Capture the cell that displays the provided text and extract its [x, y] central coordinate. 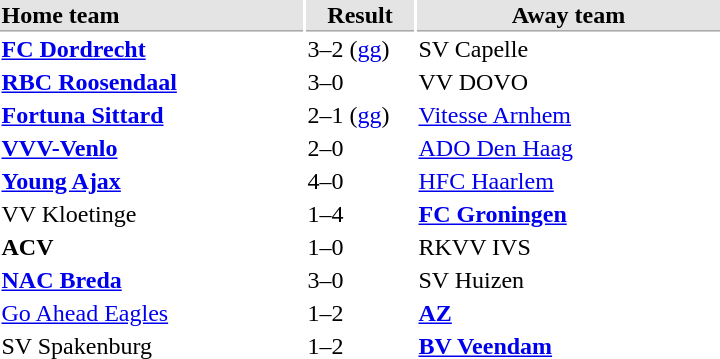
4–0 [360, 181]
FC Groningen [568, 215]
Go Ahead Eagles [152, 313]
VVV-Venlo [152, 149]
1–4 [360, 215]
3–2 (gg) [360, 49]
Fortuna Sittard [152, 115]
VV Kloetinge [152, 215]
Young Ajax [152, 181]
SV Huizen [568, 281]
1–0 [360, 247]
Vitesse Arnhem [568, 115]
RKVV IVS [568, 247]
2–1 (gg) [360, 115]
ADO Den Haag [568, 149]
NAC Breda [152, 281]
FC Dordrecht [152, 49]
AZ [568, 313]
1–2 [360, 313]
HFC Haarlem [568, 181]
ACV [152, 247]
VV DOVO [568, 83]
Result [360, 16]
2–0 [360, 149]
SV Capelle [568, 49]
Home team [152, 16]
Away team [568, 16]
RBC Roosendaal [152, 83]
